From the cell containing the given text, extract its center point as [x, y] coordinate. 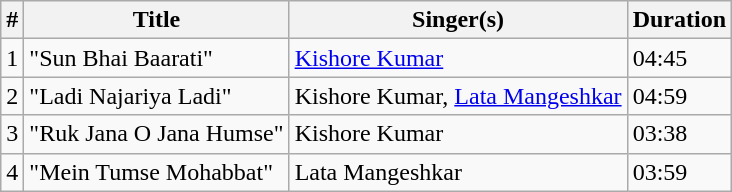
Kishore Kumar, Lata Mangeshkar [458, 96]
4 [12, 172]
"Ruk Jana O Jana Humse" [156, 134]
1 [12, 58]
2 [12, 96]
"Mein Tumse Mohabbat" [156, 172]
03:38 [679, 134]
# [12, 20]
Duration [679, 20]
Singer(s) [458, 20]
04:59 [679, 96]
"Sun Bhai Baarati" [156, 58]
"Ladi Najariya Ladi" [156, 96]
Lata Mangeshkar [458, 172]
3 [12, 134]
03:59 [679, 172]
Title [156, 20]
04:45 [679, 58]
